Determine the [X, Y] coordinate at the center of the cell enclosing the given text.  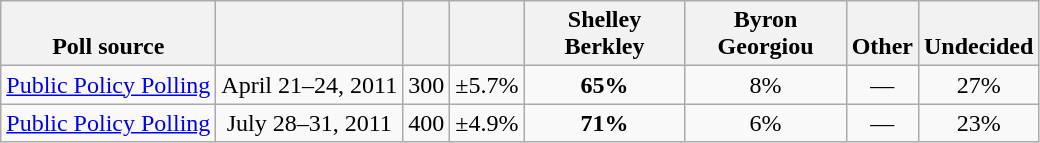
23% [978, 123]
±5.7% [487, 85]
6% [766, 123]
400 [426, 123]
April 21–24, 2011 [310, 85]
ByronGeorgiou [766, 34]
71% [604, 123]
27% [978, 85]
±4.9% [487, 123]
Undecided [978, 34]
July 28–31, 2011 [310, 123]
ShelleyBerkley [604, 34]
8% [766, 85]
Poll source [108, 34]
300 [426, 85]
65% [604, 85]
Other [882, 34]
